From the cell containing the given text, extract its center point as [x, y] coordinate. 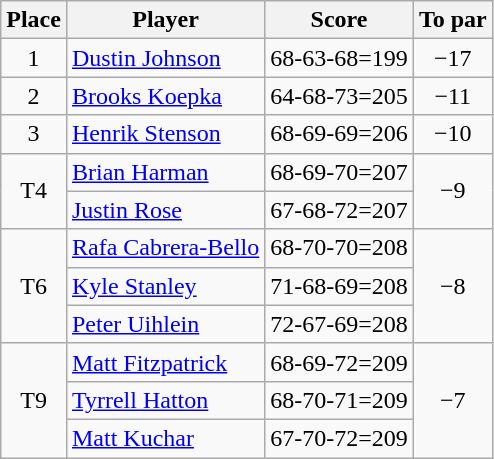
−8 [452, 286]
64-68-73=205 [340, 96]
Henrik Stenson [165, 134]
−7 [452, 400]
Matt Kuchar [165, 438]
Tyrrell Hatton [165, 400]
Player [165, 20]
Kyle Stanley [165, 286]
68-70-71=209 [340, 400]
72-67-69=208 [340, 324]
Justin Rose [165, 210]
T9 [34, 400]
1 [34, 58]
Place [34, 20]
Dustin Johnson [165, 58]
Peter Uihlein [165, 324]
68-69-70=207 [340, 172]
T6 [34, 286]
−17 [452, 58]
−11 [452, 96]
67-68-72=207 [340, 210]
3 [34, 134]
Score [340, 20]
67-70-72=209 [340, 438]
Matt Fitzpatrick [165, 362]
−10 [452, 134]
−9 [452, 191]
Brian Harman [165, 172]
T4 [34, 191]
2 [34, 96]
68-69-72=209 [340, 362]
68-69-69=206 [340, 134]
Brooks Koepka [165, 96]
68-70-70=208 [340, 248]
68-63-68=199 [340, 58]
Rafa Cabrera-Bello [165, 248]
To par [452, 20]
71-68-69=208 [340, 286]
